Pinpoint the cell where the given text exists, returning its [x, y] midpoint coordinate. 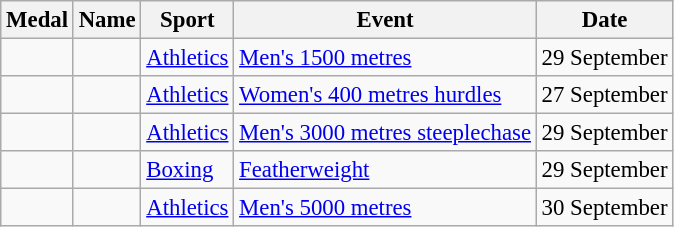
Men's 1500 metres [386, 58]
30 September [604, 208]
Boxing [188, 170]
Featherweight [386, 170]
Date [604, 20]
Men's 5000 metres [386, 208]
Event [386, 20]
Sport [188, 20]
Name [107, 20]
Men's 3000 metres steeplechase [386, 133]
Women's 400 metres hurdles [386, 95]
Medal [38, 20]
27 September [604, 95]
